Pinpoint the cell where the given text exists, returning its (x, y) midpoint coordinate. 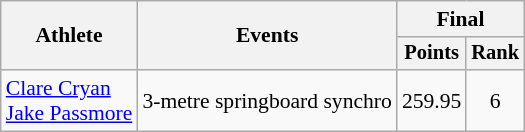
Points (432, 54)
3-metre springboard synchro (267, 100)
Final (460, 19)
Clare CryanJake Passmore (70, 100)
Rank (495, 54)
6 (495, 100)
Events (267, 36)
259.95 (432, 100)
Athlete (70, 36)
